Provide the (x, y) coordinate of the cell's center where the given text is located.  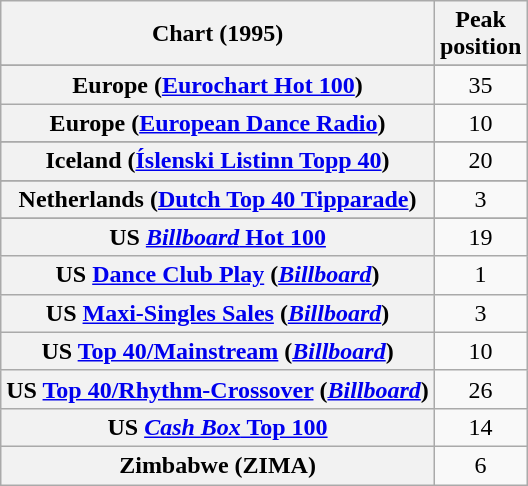
6 (480, 465)
Zimbabwe (ZIMA) (218, 465)
US Top 40/Rhythm-Crossover (Billboard) (218, 389)
US Billboard Hot 100 (218, 237)
Chart (1995) (218, 34)
US Cash Box Top 100 (218, 427)
26 (480, 389)
Peakposition (480, 34)
1 (480, 275)
19 (480, 237)
US Top 40/Mainstream (Billboard) (218, 351)
20 (480, 161)
US Dance Club Play (Billboard) (218, 275)
14 (480, 427)
35 (480, 85)
US Maxi-Singles Sales (Billboard) (218, 313)
Iceland (Íslenski Listinn Topp 40) (218, 161)
Europe (Eurochart Hot 100) (218, 85)
Europe (European Dance Radio) (218, 123)
Netherlands (Dutch Top 40 Tipparade) (218, 199)
